Search for the cell housing the specified text and yield its (X, Y) center coordinate. 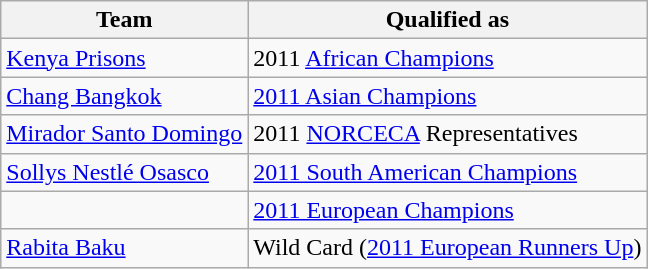
2011 Asian Champions (448, 96)
Kenya Prisons (124, 58)
Sollys Nestlé Osasco (124, 172)
2011 African Champions (448, 58)
Rabita Baku (124, 248)
Team (124, 20)
Chang Bangkok (124, 96)
Qualified as (448, 20)
Wild Card (2011 European Runners Up) (448, 248)
2011 South American Champions (448, 172)
2011 NORCECA Representatives (448, 134)
2011 European Champions (448, 210)
Mirador Santo Domingo (124, 134)
